Identify which cell holds the provided text, then report its [X, Y] central coordinate. 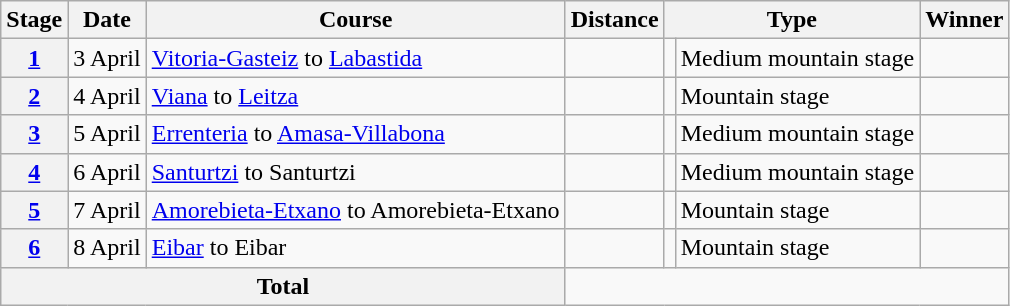
Distance [614, 20]
Course [356, 20]
Stage [34, 20]
4 [34, 172]
5 April [107, 134]
4 April [107, 96]
Viana to Leitza [356, 96]
Vitoria-Gasteiz to Labastida [356, 58]
Winner [964, 20]
7 April [107, 210]
Amorebieta-Etxano to Amorebieta-Etxano [356, 210]
Santurtzi to Santurtzi [356, 172]
6 [34, 248]
Errenteria to Amasa-Villabona [356, 134]
1 [34, 58]
8 April [107, 248]
Type [792, 20]
3 April [107, 58]
Date [107, 20]
Total [283, 286]
2 [34, 96]
Eibar to Eibar [356, 248]
6 April [107, 172]
5 [34, 210]
3 [34, 134]
